Detect which cell encompasses the target text, then output its [x, y] center coordinate. 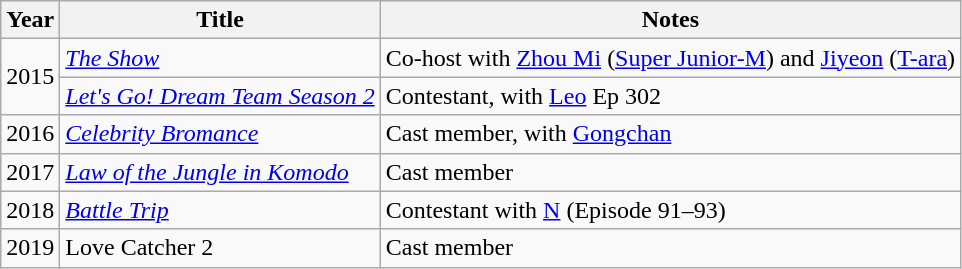
Co-host with Zhou Mi (Super Junior-M) and Jiyeon (T-ara) [670, 58]
2016 [30, 134]
Law of the Jungle in Komodo [220, 172]
Notes [670, 20]
The Show [220, 58]
2019 [30, 248]
Year [30, 20]
Cast member, with Gongchan [670, 134]
Celebrity Bromance [220, 134]
2015 [30, 77]
2018 [30, 210]
Love Catcher 2 [220, 248]
Let's Go! Dream Team Season 2 [220, 96]
Contestant, with Leo Ep 302 [670, 96]
Title [220, 20]
Contestant with N (Episode 91–93) [670, 210]
Battle Trip [220, 210]
2017 [30, 172]
